Locate the cell with the specified text and output its (X, Y) center coordinate. 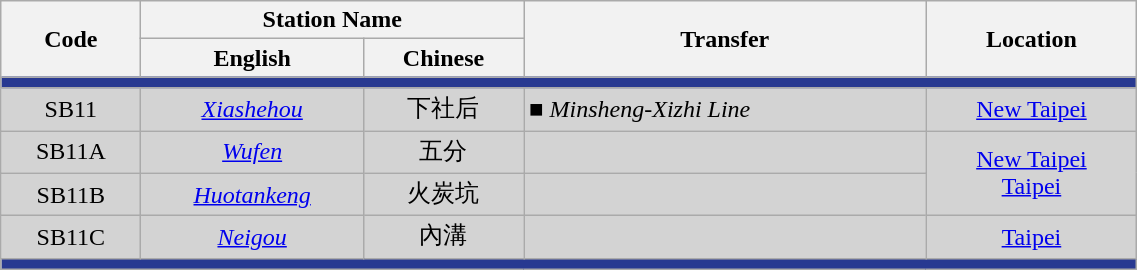
SB11A (71, 152)
Chinese (443, 58)
Wufen (252, 152)
Neigou (252, 238)
New TaipeiTaipei (1032, 172)
五分 (443, 152)
Xiashehou (252, 110)
Code (71, 39)
SB11C (71, 238)
Transfer (725, 39)
New Taipei (1032, 110)
內溝 (443, 238)
English (252, 58)
Station Name (332, 20)
Huotankeng (252, 194)
Taipei (1032, 238)
下社后 (443, 110)
SB11 (71, 110)
Location (1032, 39)
■ Minsheng-Xizhi Line (725, 110)
SB11B (71, 194)
火炭坑 (443, 194)
